For the text-containing cell, return its midpoint in (X, Y) coordinate format. 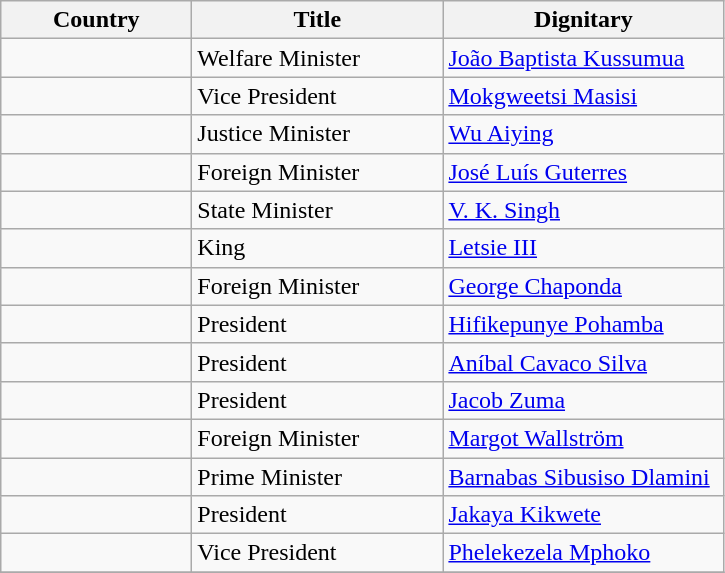
Aníbal Cavaco Silva (584, 362)
V. K. Singh (584, 210)
João Baptista Kussumua (584, 58)
Title (318, 20)
State Minister (318, 210)
Justice Minister (318, 134)
Welfare Minister (318, 58)
Prime Minister (318, 477)
Jakaya Kikwete (584, 515)
Wu Aiying (584, 134)
José Luís Guterres (584, 172)
Margot Wallström (584, 438)
Dignitary (584, 20)
Jacob Zuma (584, 400)
Letsie III (584, 248)
Hifikepunye Pohamba (584, 324)
King (318, 248)
Barnabas Sibusiso Dlamini (584, 477)
Mokgweetsi Masisi (584, 96)
Country (96, 20)
George Chaponda (584, 286)
Phelekezela Mphoko (584, 553)
